Determine the [x, y] coordinate at the center of the cell enclosing the given text.  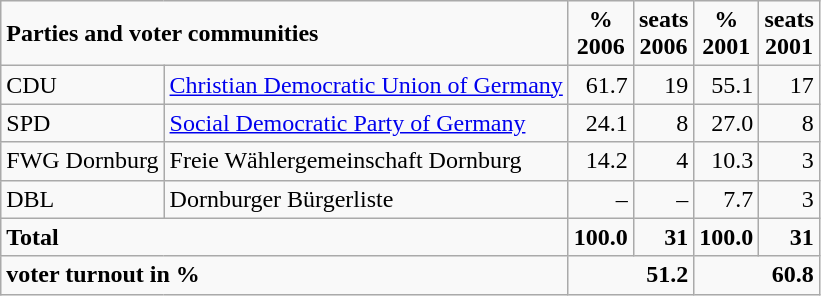
%2001 [726, 34]
Total [285, 237]
51.2 [630, 275]
Parties and voter communities [285, 34]
17 [789, 85]
seats2001 [789, 34]
14.2 [600, 161]
61.7 [600, 85]
24.1 [600, 123]
FWG Dornburg [82, 161]
Social Democratic Party of Germany [366, 123]
SPD [82, 123]
55.1 [726, 85]
CDU [82, 85]
%2006 [600, 34]
Freie Wählergemeinschaft Dornburg [366, 161]
7.7 [726, 199]
Dornburger Bürgerliste [366, 199]
seats2006 [663, 34]
10.3 [726, 161]
4 [663, 161]
voter turnout in % [285, 275]
DBL [82, 199]
Christian Democratic Union of Germany [366, 85]
27.0 [726, 123]
19 [663, 85]
60.8 [756, 275]
